Determine the (x, y) coordinate at the center of the cell enclosing the given text.  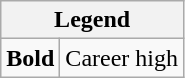
Career high (122, 58)
Bold (30, 58)
Legend (92, 20)
